Provide the [X, Y] coordinate of the cell's center where the given text is located.  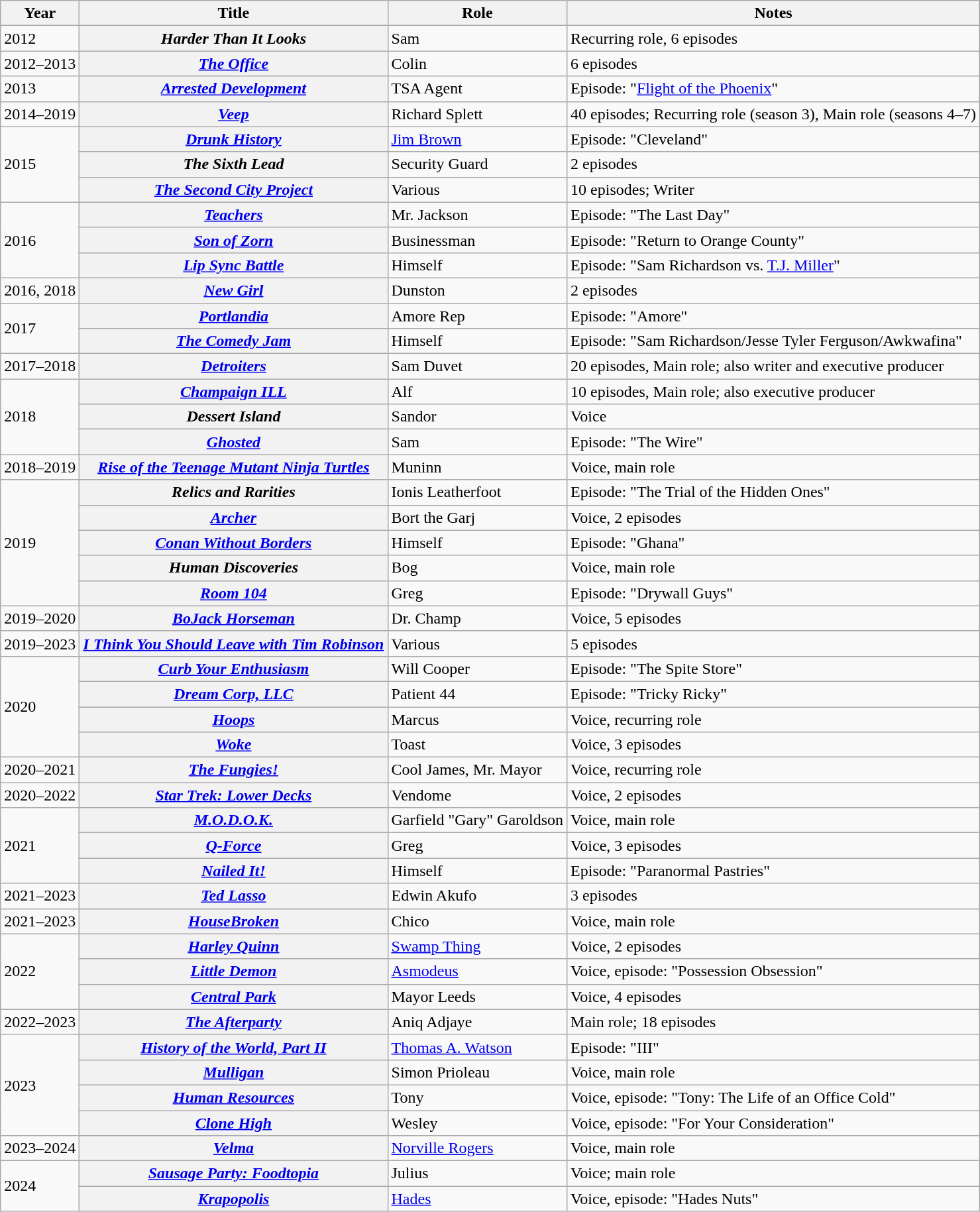
Human Discoveries [233, 568]
2017 [40, 329]
Detroiters [233, 366]
HouseBroken [233, 921]
Notes [774, 13]
2012–2013 [40, 64]
10 episodes; Writer [774, 190]
Conan Without Borders [233, 543]
2021 [40, 846]
Ionis Leatherfoot [477, 492]
Episode: "The Spite Store" [774, 669]
Clone High [233, 1123]
Rise of the Teenage Mutant Ninja Turtles [233, 467]
Episode: "The Last Day" [774, 215]
Curb Your Enthusiasm [233, 669]
Son of Zorn [233, 240]
5 episodes [774, 643]
Episode: "Sam Richardson vs. T.J. Miller" [774, 265]
Muninn [477, 467]
6 episodes [774, 64]
Title [233, 13]
Dessert Island [233, 417]
The Afterparty [233, 1022]
Sam Duvet [477, 366]
Episode: "Amore" [774, 316]
Relics and Rarities [233, 492]
2017–2018 [40, 366]
Voice, episode: "For Your Consideration" [774, 1123]
Year [40, 13]
BoJack Horseman [233, 618]
Dr. Champ [477, 618]
2020–2022 [40, 795]
Episode: "Drywall Guys" [774, 593]
Chico [477, 921]
Episode: "Sam Richardson/Jesse Tyler Ferguson/Awkwafina" [774, 341]
The Sixth Lead [233, 164]
Lip Sync Battle [233, 265]
Hoops [233, 719]
History of the World, Part II [233, 1047]
Episode: "Paranormal Pastries" [774, 871]
Voice, 5 episodes [774, 618]
Central Park [233, 997]
Voice, episode: "Hades Nuts" [774, 1199]
Patient 44 [477, 694]
Drunk History [233, 139]
Edwin Akufo [477, 896]
Krapopolis [233, 1199]
2023–2024 [40, 1148]
Vendome [477, 795]
The Comedy Jam [233, 341]
Julius [477, 1174]
Q-Force [233, 846]
Mayor Leeds [477, 997]
Episode: "Tricky Ricky" [774, 694]
2016, 2018 [40, 290]
2019–2020 [40, 618]
Nailed It! [233, 871]
Cool James, Mr. Mayor [477, 770]
Voice, 4 episodes [774, 997]
2014–2019 [40, 114]
Episode: "Flight of the Phoenix" [774, 89]
Champaign ILL [233, 392]
Asmodeus [477, 971]
2012 [40, 38]
Aniq Adjaye [477, 1022]
Voice, episode: "Possession Obsession" [774, 971]
2018–2019 [40, 467]
Businessman [477, 240]
Sandor [477, 417]
Simon Prioleau [477, 1072]
Swamp Thing [477, 946]
2022–2023 [40, 1022]
Norville Rogers [477, 1148]
2020 [40, 706]
TSA Agent [477, 89]
2019 [40, 543]
Thomas A. Watson [477, 1047]
3 episodes [774, 896]
Colin [477, 64]
40 episodes; Recurring role (season 3), Main role (seasons 4–7) [774, 114]
Arrested Development [233, 89]
2024 [40, 1186]
Human Resources [233, 1097]
2013 [40, 89]
Episode: "Return to Orange County" [774, 240]
2016 [40, 240]
Ghosted [233, 442]
Harley Quinn [233, 946]
Recurring role, 6 episodes [774, 38]
Wesley [477, 1123]
Voice [774, 417]
Voice, episode: "Tony: The Life of an Office Cold" [774, 1097]
2022 [40, 971]
2020–2021 [40, 770]
Woke [233, 745]
M.O.D.O.K. [233, 820]
Portlandia [233, 316]
Role [477, 13]
Room 104 [233, 593]
2019–2023 [40, 643]
Velma [233, 1148]
Main role; 18 episodes [774, 1022]
2018 [40, 417]
The Second City Project [233, 190]
Marcus [477, 719]
10 episodes, Main role; also executive producer [774, 392]
Dunston [477, 290]
Mulligan [233, 1072]
Star Trek: Lower Decks [233, 795]
I Think You Should Leave with Tim Robinson [233, 643]
Ted Lasso [233, 896]
Jim Brown [477, 139]
2023 [40, 1085]
20 episodes, Main role; also writer and executive producer [774, 366]
Teachers [233, 215]
Richard Splett [477, 114]
Episode: "III" [774, 1047]
Toast [477, 745]
Security Guard [477, 164]
Bort the Garj [477, 518]
Sausage Party: Foodtopia [233, 1174]
New Girl [233, 290]
Garfield "Gary" Garoldson [477, 820]
Dream Corp, LLC [233, 694]
Episode: "The Trial of the Hidden Ones" [774, 492]
Episode: "Ghana" [774, 543]
Little Demon [233, 971]
2015 [40, 164]
Hades [477, 1199]
Bog [477, 568]
Mr. Jackson [477, 215]
The Office [233, 64]
The Fungies! [233, 770]
Episode: "The Wire" [774, 442]
Episode: "Cleveland" [774, 139]
Will Cooper [477, 669]
Amore Rep [477, 316]
Harder Than It Looks [233, 38]
Voice; main role [774, 1174]
Veep [233, 114]
Archer [233, 518]
Alf [477, 392]
Tony [477, 1097]
